Determine the [x, y] coordinate at the center of the cell enclosing the given text.  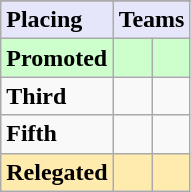
Promoted [57, 58]
Fifth [57, 134]
Relegated [57, 172]
Teams [152, 20]
Placing [57, 20]
Third [57, 96]
